Extract the (X, Y) coordinate from the center of the cell holding the provided text.  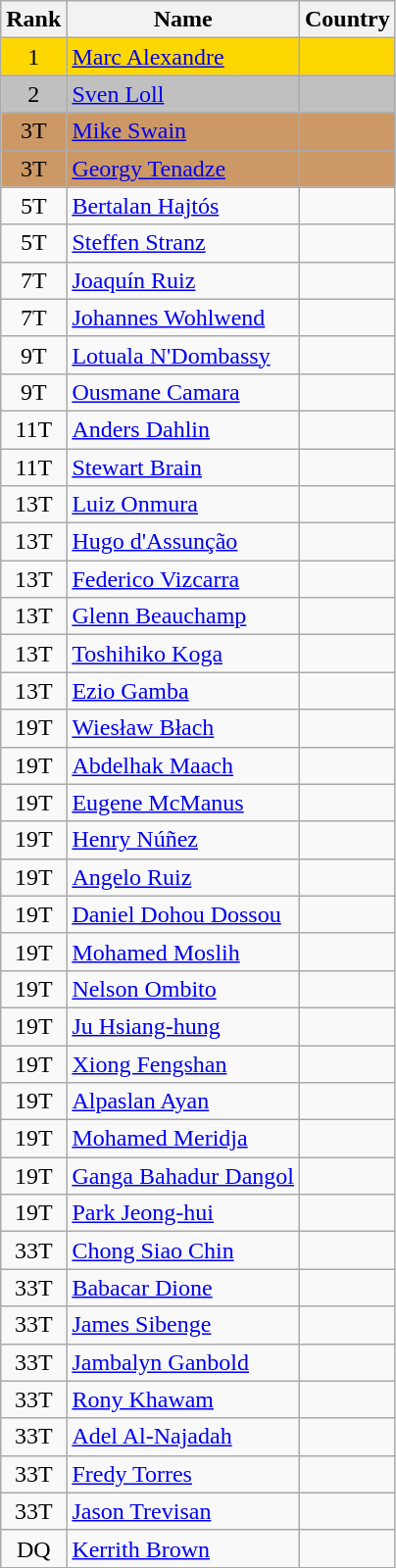
Abdelhak Maach (183, 765)
Angelo Ruiz (183, 877)
Alpaslan Ayan (183, 1102)
Jambalyn Ganbold (183, 1362)
Anders Dahlin (183, 429)
Nelson Ombito (183, 989)
Mohamed Moslih (183, 952)
Ganga Bahadur Dangol (183, 1176)
Rony Khawam (183, 1399)
Federico Vizcarra (183, 579)
Chong Siao Chin (183, 1250)
Hugo d'Assunção (183, 542)
Ezio Gamba (183, 691)
Lotuala N'Dombassy (183, 355)
Ousmane Camara (183, 392)
Wiesław Błach (183, 728)
Sven Loll (183, 94)
DQ (33, 1548)
Marc Alexandre (183, 57)
Daniel Dohou Dossou (183, 914)
Henry Núñez (183, 840)
Xiong Fengshan (183, 1063)
Glenn Beauchamp (183, 616)
Ju Hsiang-hung (183, 1026)
Georgy Tenadze (183, 169)
Johannes Wohlwend (183, 318)
Babacar Dione (183, 1288)
Mohamed Meridja (183, 1139)
Eugene McManus (183, 803)
Toshihiko Koga (183, 654)
Joaquín Ruiz (183, 280)
Rank (33, 20)
Kerrith Brown (183, 1548)
Mike Swain (183, 131)
Luiz Onmura (183, 505)
James Sibenge (183, 1325)
Country (348, 20)
Jason Trevisan (183, 1511)
Steffen Stranz (183, 243)
2 (33, 94)
Park Jeong-hui (183, 1213)
Name (183, 20)
Bertalan Hajtós (183, 206)
Stewart Brain (183, 467)
Adel Al-Najadah (183, 1437)
Fredy Torres (183, 1474)
1 (33, 57)
